Output the [X, Y] coordinate of the center of the cell containing the given text.  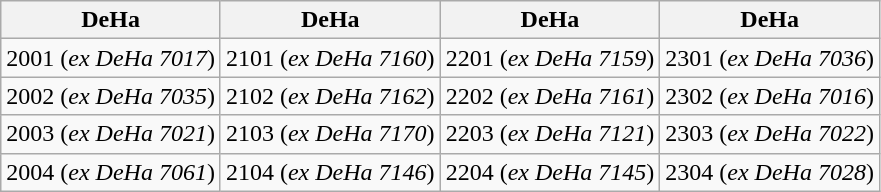
2202 (ex DeHa 7161) [550, 96]
2204 (ex DeHa 7145) [550, 172]
2301 (ex DeHa 7036) [770, 58]
2101 (ex DeHa 7160) [330, 58]
2302 (ex DeHa 7016) [770, 96]
2004 (ex DeHa 7061) [111, 172]
2303 (ex DeHa 7022) [770, 134]
2304 (ex DeHa 7028) [770, 172]
2003 (ex DeHa 7021) [111, 134]
2203 (ex DeHa 7121) [550, 134]
2103 (ex DeHa 7170) [330, 134]
2102 (ex DeHa 7162) [330, 96]
2002 (ex DeHa 7035) [111, 96]
2201 (ex DeHa 7159) [550, 58]
2104 (ex DeHa 7146) [330, 172]
2001 (ex DeHa 7017) [111, 58]
